Determine the [X, Y] coordinate at the center of the cell enclosing the given text.  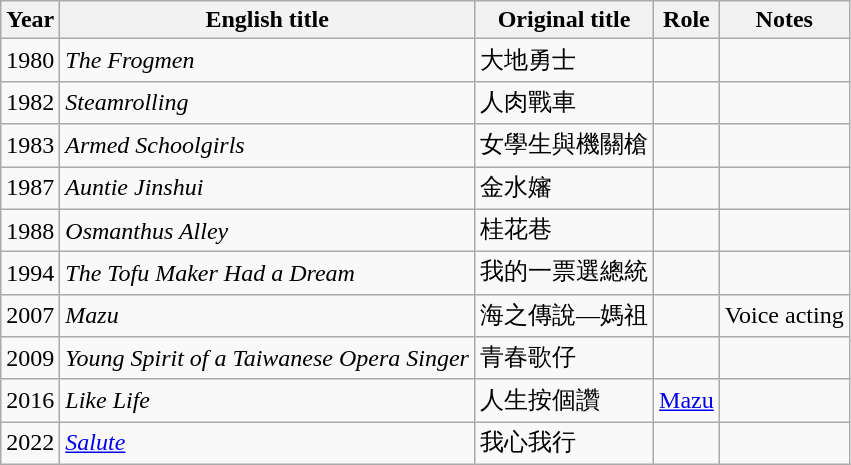
桂花巷 [564, 230]
Notes [784, 20]
我心我行 [564, 444]
Osmanthus Alley [268, 230]
1980 [30, 60]
Auntie Jinshui [268, 188]
Salute [268, 444]
Voice acting [784, 316]
Original title [564, 20]
人肉戰車 [564, 102]
1994 [30, 274]
我的一票選總統 [564, 274]
人生按個讚 [564, 400]
2022 [30, 444]
Steamrolling [268, 102]
Like Life [268, 400]
Armed Schoolgirls [268, 146]
Role [687, 20]
大地勇士 [564, 60]
The Frogmen [268, 60]
The Tofu Maker Had a Dream [268, 274]
女學生與機關槍 [564, 146]
1988 [30, 230]
2007 [30, 316]
2009 [30, 358]
Young Spirit of a Taiwanese Opera Singer [268, 358]
1982 [30, 102]
2016 [30, 400]
金水嬸 [564, 188]
1987 [30, 188]
1983 [30, 146]
Year [30, 20]
English title [268, 20]
海之傳說—媽祖 [564, 316]
青春歌仔 [564, 358]
